Scan for the cell matching the given text and deliver its [x, y] coordinate at center. 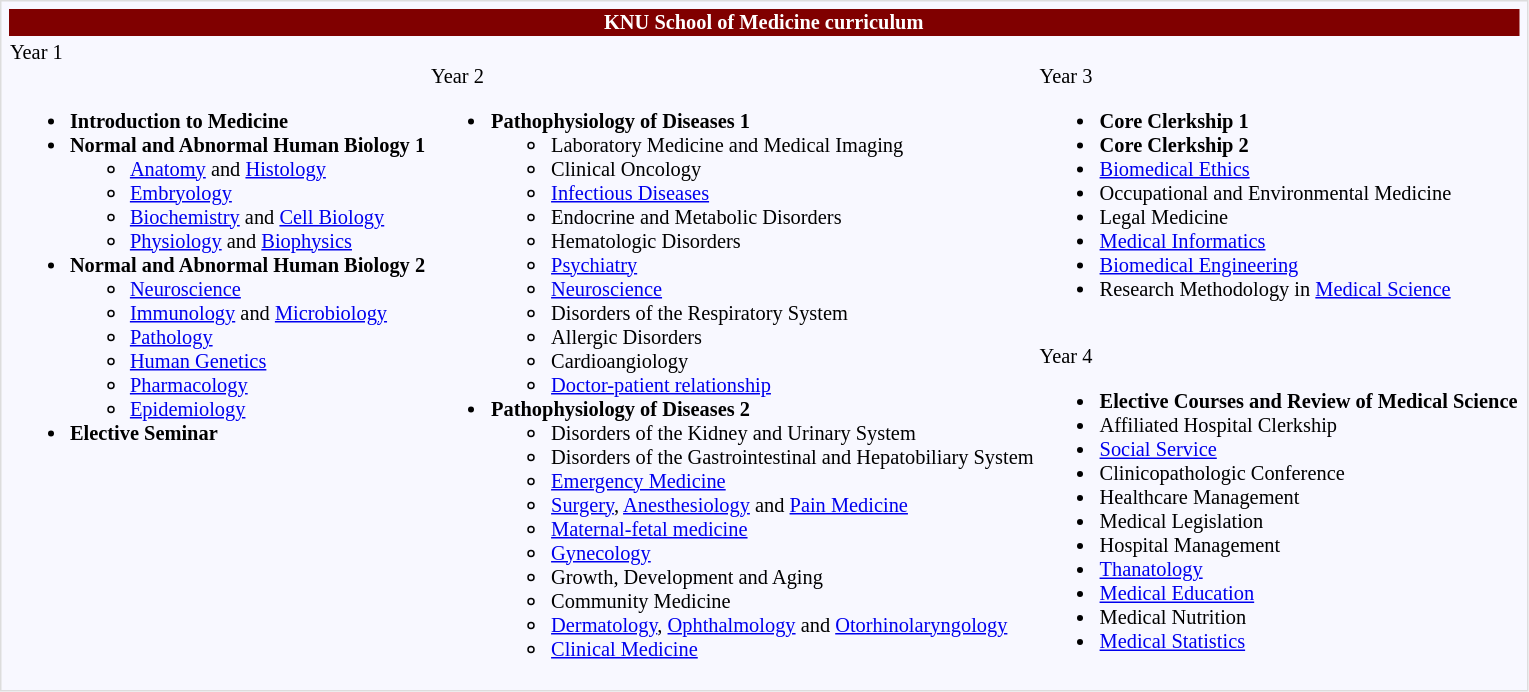
KNU School of Medicine curriculum [764, 22]
